Scan for the cell matching the given text and deliver its (X, Y) coordinate at center. 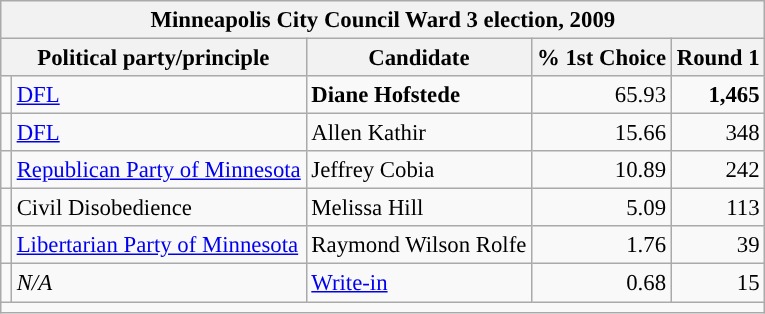
15 (718, 283)
15.66 (602, 133)
Melissa Hill (419, 208)
N/A (158, 283)
5.09 (602, 208)
Candidate (419, 58)
10.89 (602, 170)
Libertarian Party of Minnesota (158, 245)
113 (718, 208)
0.68 (602, 283)
Jeffrey Cobia (419, 170)
Minneapolis City Council Ward 3 election, 2009 (383, 20)
39 (718, 245)
1,465 (718, 95)
348 (718, 133)
Allen Kathir (419, 133)
242 (718, 170)
Republican Party of Minnesota (158, 170)
Diane Hofstede (419, 95)
Round 1 (718, 58)
Write-in (419, 283)
Civil Disobedience (158, 208)
Political party/principle (154, 58)
% 1st Choice (602, 58)
Raymond Wilson Rolfe (419, 245)
1.76 (602, 245)
65.93 (602, 95)
